Locate the cell with the specified text and output its (X, Y) center coordinate. 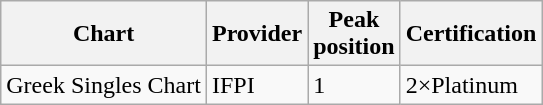
Certification (471, 34)
1 (354, 85)
Peakposition (354, 34)
IFPI (256, 85)
2×Platinum (471, 85)
Chart (104, 34)
Greek Singles Chart (104, 85)
Provider (256, 34)
